Return [x, y] of the center of cell containing provided text 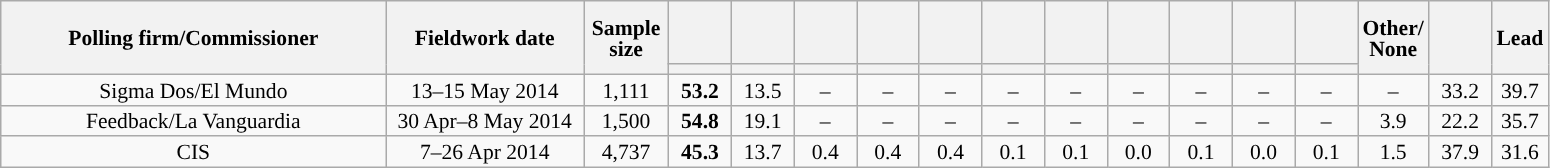
13–15 May 2014 [485, 90]
Other/None [1394, 38]
Polling firm/Commissioner [194, 38]
Feedback/La Vanguardia [194, 120]
37.9 [1460, 152]
3.9 [1394, 120]
1,500 [626, 120]
13.5 [762, 90]
1,111 [626, 90]
54.8 [700, 120]
7–26 Apr 2014 [485, 152]
31.6 [1520, 152]
39.7 [1520, 90]
19.1 [762, 120]
1.5 [1394, 152]
Fieldwork date [485, 38]
33.2 [1460, 90]
30 Apr–8 May 2014 [485, 120]
Sigma Dos/El Mundo [194, 90]
35.7 [1520, 120]
Lead [1520, 38]
22.2 [1460, 120]
4,737 [626, 152]
45.3 [700, 152]
13.7 [762, 152]
53.2 [700, 90]
Sample size [626, 38]
CIS [194, 152]
